Capture the cell that displays the provided text and extract its (x, y) central coordinate. 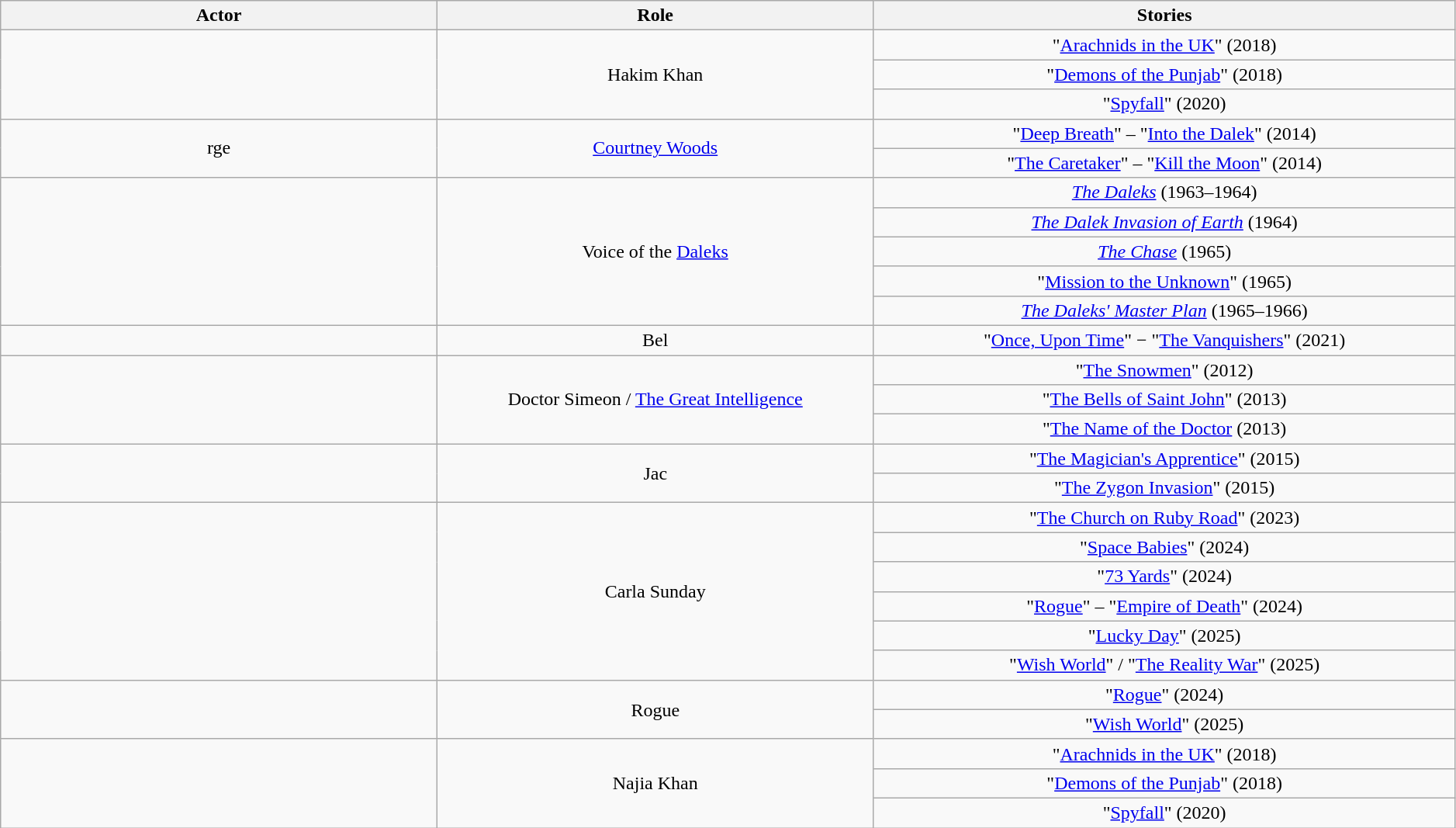
"Deep Breath" – "Into the Dalek" (2014) (1164, 133)
"The Snowmen" (2012) (1164, 370)
The Dalek Invasion of Earth (1964) (1164, 222)
Rogue (655, 709)
Stories (1164, 16)
"The Caretaker" – "Kill the Moon" (2014) (1164, 163)
"The Bells of Saint John" (2013) (1164, 400)
"Wish World" (2025) (1164, 724)
"Rogue" – "Empire of Death" (2024) (1164, 606)
"The Magician's Apprentice" (2015) (1164, 459)
rge (219, 148)
Carla Sunday (655, 591)
"The Name of the Doctor (2013) (1164, 429)
"The Church on Ruby Road" (2023) (1164, 518)
Voice of the Daleks (655, 251)
"Space Babies" (2024) (1164, 547)
Jac (655, 473)
"Wish World" / "The Reality War" (2025) (1164, 665)
The Chase (1965) (1164, 251)
"The Zygon Invasion" (2015) (1164, 488)
Bel (655, 340)
The Daleks (1963–1964) (1164, 192)
Najia Khan (655, 783)
Doctor Simeon / The Great Intelligence (655, 400)
Courtney Woods (655, 148)
"Once, Upon Time" − "The Vanquishers" (2021) (1164, 340)
Hakim Khan (655, 74)
Role (655, 16)
"Mission to the Unknown" (1965) (1164, 281)
"73 Yards" (2024) (1164, 577)
The Daleks' Master Plan (1965–1966) (1164, 310)
"Lucky Day" (2025) (1164, 636)
"Rogue" (2024) (1164, 695)
Actor (219, 16)
